Identify which cell holds the provided text, then report its [X, Y] central coordinate. 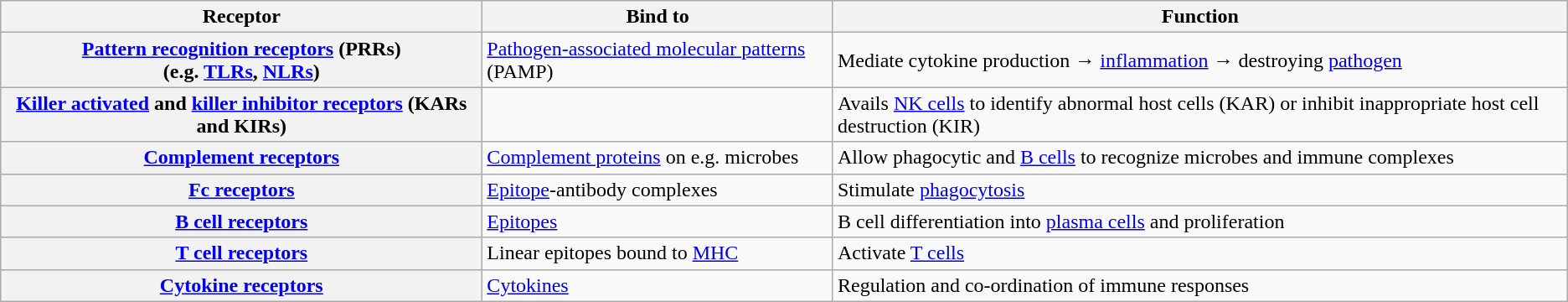
Epitopes [658, 221]
Complement receptors [241, 158]
Pattern recognition receptors (PRRs) (e.g. TLRs, NLRs) [241, 60]
T cell receptors [241, 253]
Cytokines [658, 285]
B cell differentiation into plasma cells and proliferation [1199, 221]
Allow phagocytic and B cells to recognize microbes and immune complexes [1199, 158]
Function [1199, 17]
Bind to [658, 17]
Linear epitopes bound to MHC [658, 253]
Complement proteins on e.g. microbes [658, 158]
Activate T cells [1199, 253]
Killer activated and killer inhibitor receptors (KARs and KIRs) [241, 114]
Mediate cytokine production → inflammation → destroying pathogen [1199, 60]
Epitope-antibody complexes [658, 190]
Receptor [241, 17]
Pathogen-associated molecular patterns (PAMP) [658, 60]
B cell receptors [241, 221]
Regulation and co-ordination of immune responses [1199, 285]
Cytokine receptors [241, 285]
Avails NK cells to identify abnormal host cells (KAR) or inhibit inappropriate host cell destruction (KIR) [1199, 114]
Fc receptors [241, 190]
Stimulate phagocytosis [1199, 190]
